Scan for the cell matching the given text and deliver its (X, Y) coordinate at center. 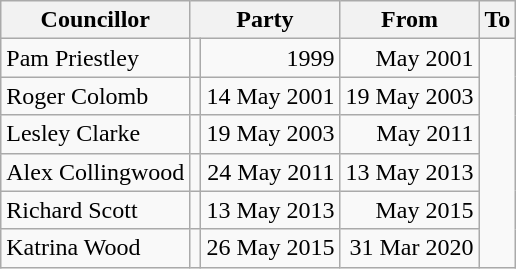
Richard Scott (96, 210)
To (498, 20)
31 Mar 2020 (410, 248)
Alex Collingwood (96, 172)
Roger Colomb (96, 96)
May 2011 (410, 134)
Party (265, 20)
May 2001 (410, 58)
Pam Priestley (96, 58)
From (410, 20)
14 May 2001 (270, 96)
24 May 2011 (270, 172)
Katrina Wood (96, 248)
Councillor (96, 20)
1999 (270, 58)
26 May 2015 (270, 248)
May 2015 (410, 210)
Lesley Clarke (96, 134)
